Output the [X, Y] coordinate of the center of the cell containing the given text.  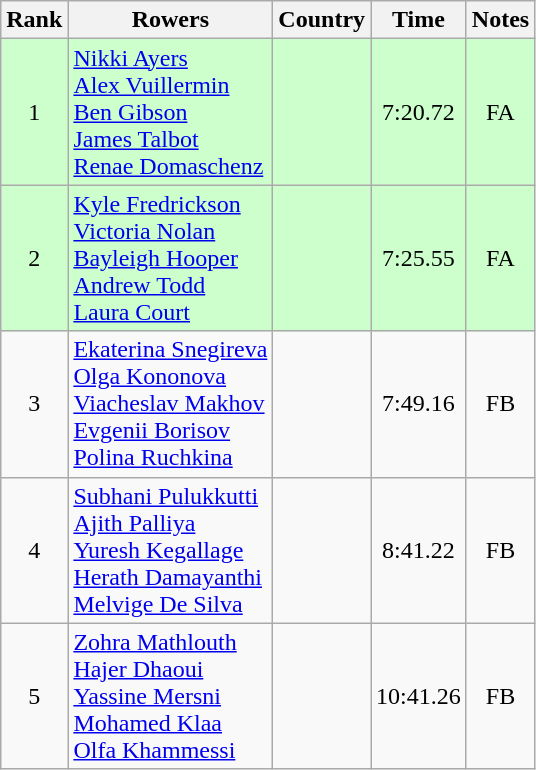
5 [34, 696]
7:20.72 [419, 112]
Country [322, 20]
1 [34, 112]
10:41.26 [419, 696]
7:25.55 [419, 258]
3 [34, 404]
Subhani PulukkuttiAjith PalliyaYuresh KegallageHerath DamayanthiMelvige De Silva [170, 550]
Ekaterina SnegirevaOlga KononovaViacheslav MakhovEvgenii BorisovPolina Ruchkina [170, 404]
7:49.16 [419, 404]
4 [34, 550]
Kyle FredricksonVictoria NolanBayleigh HooperAndrew ToddLaura Court [170, 258]
Rowers [170, 20]
Nikki AyersAlex VuillerminBen GibsonJames TalbotRenae Domaschenz [170, 112]
2 [34, 258]
8:41.22 [419, 550]
Zohra MathlouthHajer DhaouiYassine MersniMohamed KlaaOlfa Khammessi [170, 696]
Time [419, 20]
Rank [34, 20]
Notes [500, 20]
